Identify which cell holds the provided text, then report its (x, y) central coordinate. 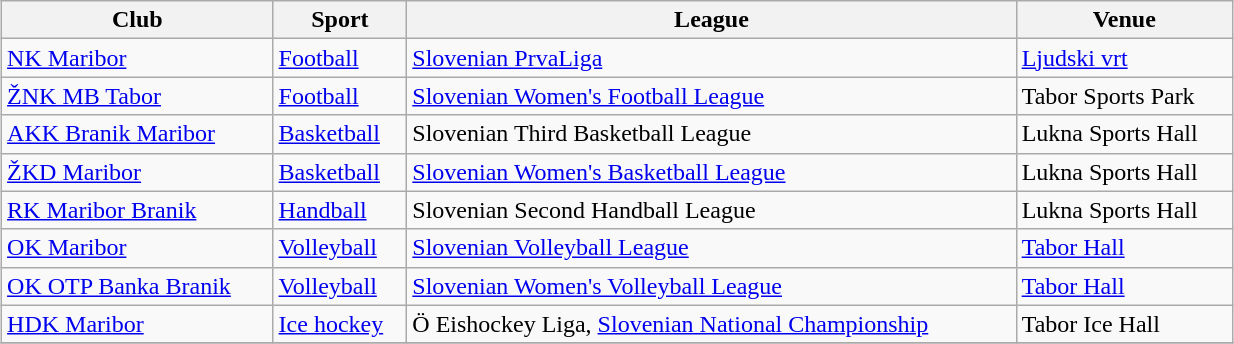
AKK Branik Maribor (138, 134)
Club (138, 20)
NK Maribor (138, 58)
Slovenian Women's Football League (712, 96)
Slovenian PrvaLiga (712, 58)
Tabor Sports Park (1124, 96)
Ö Eishockey Liga, Slovenian National Championship (712, 324)
Slovenian Women's Basketball League (712, 172)
Sport (340, 20)
ŽKD Maribor (138, 172)
Ljudski vrt (1124, 58)
Venue (1124, 20)
League (712, 20)
Tabor Ice Hall (1124, 324)
ŽNK MB Tabor (138, 96)
OK Maribor (138, 248)
HDK Maribor (138, 324)
OK OTP Banka Branik (138, 286)
Slovenian Third Basketball League (712, 134)
Handball (340, 210)
RK Maribor Branik (138, 210)
Ice hockey (340, 324)
Slovenian Volleyball League (712, 248)
Slovenian Women's Volleyball League (712, 286)
Slovenian Second Handball League (712, 210)
